Provide the (X, Y) coordinate of the cell's center where the given text is located.  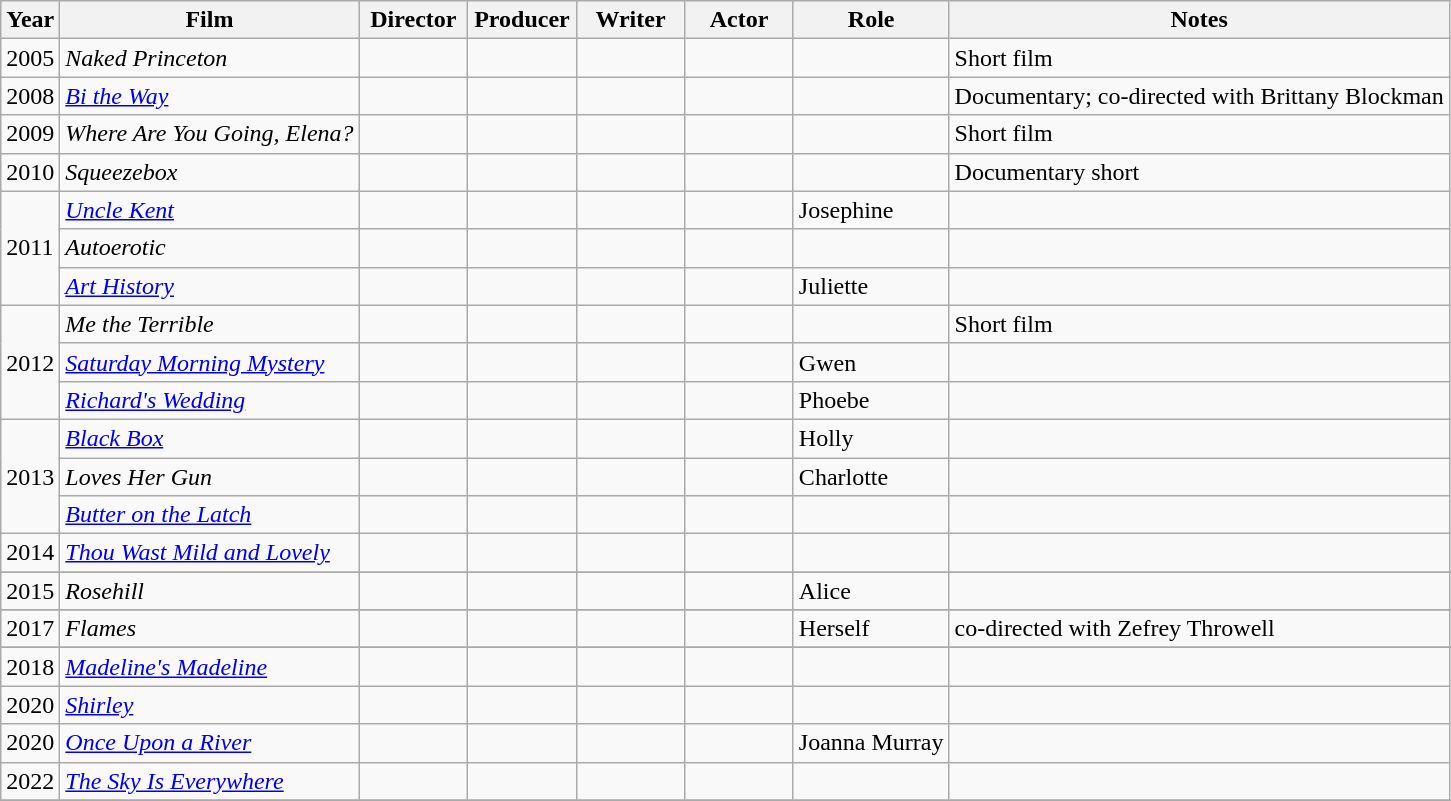
2010 (30, 172)
2017 (30, 629)
Year (30, 20)
Charlotte (871, 477)
2015 (30, 591)
Film (210, 20)
2013 (30, 476)
Juliette (871, 286)
Gwen (871, 362)
2014 (30, 553)
Uncle Kent (210, 210)
Squeezebox (210, 172)
2009 (30, 134)
Flames (210, 629)
Rosehill (210, 591)
Josephine (871, 210)
2005 (30, 58)
Richard's Wedding (210, 400)
Once Upon a River (210, 743)
Alice (871, 591)
Autoerotic (210, 248)
Role (871, 20)
co-directed with Zefrey Throwell (1199, 629)
Butter on the Latch (210, 515)
Bi the Way (210, 96)
Phoebe (871, 400)
Me the Terrible (210, 324)
Saturday Morning Mystery (210, 362)
Shirley (210, 705)
Naked Princeton (210, 58)
Black Box (210, 438)
Notes (1199, 20)
2008 (30, 96)
2012 (30, 362)
Documentary short (1199, 172)
Holly (871, 438)
2018 (30, 667)
Director (414, 20)
Documentary; co-directed with Brittany Blockman (1199, 96)
Producer (522, 20)
Writer (630, 20)
The Sky Is Everywhere (210, 781)
Joanna Murray (871, 743)
Where Are You Going, Elena? (210, 134)
Thou Wast Mild and Lovely (210, 553)
Madeline's Madeline (210, 667)
Loves Her Gun (210, 477)
2011 (30, 248)
Art History (210, 286)
Actor (740, 20)
2022 (30, 781)
Herself (871, 629)
